Identify which cell holds the provided text, then report its (X, Y) central coordinate. 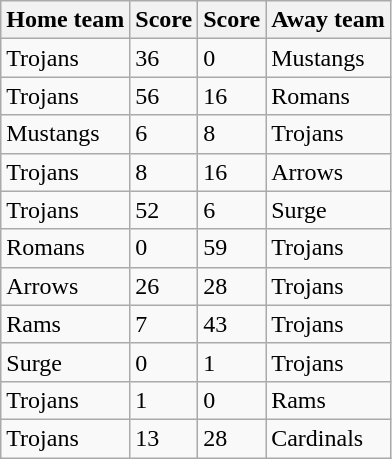
13 (164, 438)
Away team (328, 20)
7 (164, 324)
36 (164, 58)
56 (164, 96)
59 (232, 248)
Cardinals (328, 438)
43 (232, 324)
52 (164, 210)
26 (164, 286)
Home team (66, 20)
